Return (X, Y) of the center of cell containing provided text 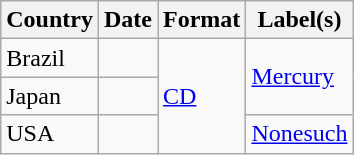
Brazil (50, 58)
Nonesuch (300, 134)
Country (50, 20)
Mercury (300, 77)
CD (202, 96)
USA (50, 134)
Format (202, 20)
Japan (50, 96)
Date (128, 20)
Label(s) (300, 20)
